Return [X, Y] of the center of cell containing provided text 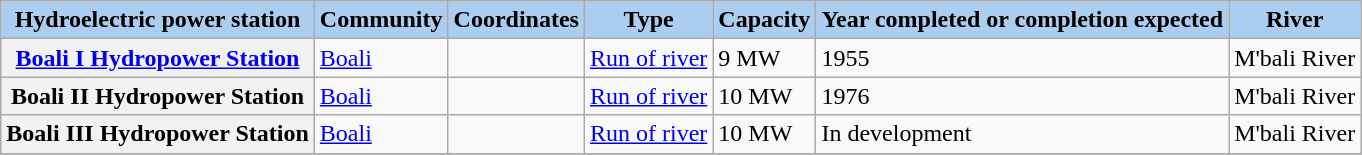
Boali I Hydropower Station [158, 58]
Boali III Hydropower Station [158, 134]
River [1295, 20]
Coordinates [516, 20]
1976 [1022, 96]
Type [648, 20]
In development [1022, 134]
Year completed or completion expected [1022, 20]
Capacity [764, 20]
Hydroelectric power station [158, 20]
1955 [1022, 58]
Community [381, 20]
Boali II Hydropower Station [158, 96]
9 MW [764, 58]
